Output the (x, y) coordinate of the center of the cell containing the given text.  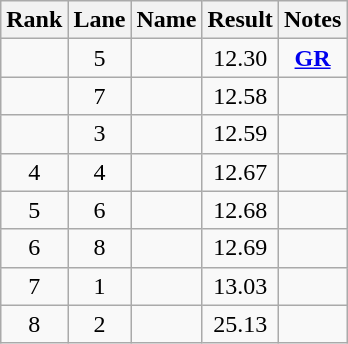
12.58 (240, 96)
GR (312, 58)
Notes (312, 20)
Rank (34, 20)
3 (100, 134)
13.03 (240, 286)
2 (100, 324)
Result (240, 20)
12.59 (240, 134)
1 (100, 286)
Lane (100, 20)
12.67 (240, 172)
12.30 (240, 58)
12.68 (240, 210)
Name (166, 20)
25.13 (240, 324)
12.69 (240, 248)
